Identify which cell holds the provided text, then report its [x, y] central coordinate. 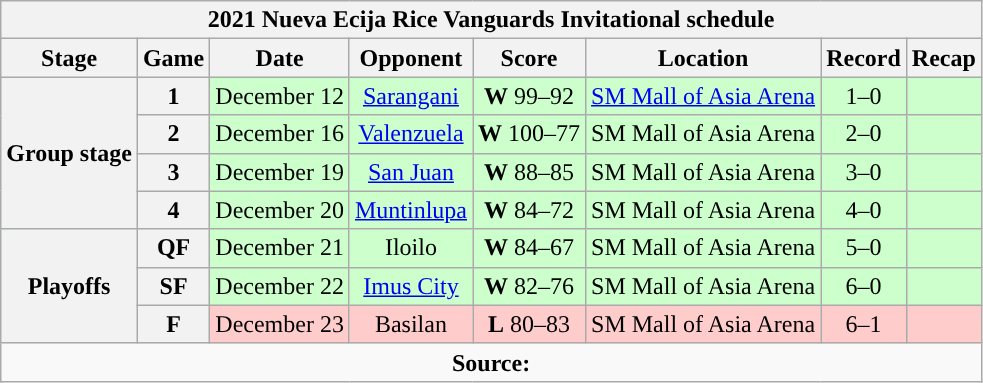
W 88–85 [528, 172]
Stage [70, 58]
W 82–76 [528, 286]
6–0 [864, 286]
Valenzuela [410, 134]
SF [173, 286]
6–1 [864, 324]
Imus City [410, 286]
Playoffs [70, 286]
December 19 [280, 172]
2021 Nueva Ecija Rice Vanguards Invitational schedule [492, 20]
December 21 [280, 248]
San Juan [410, 172]
5–0 [864, 248]
3–0 [864, 172]
Iloilo [410, 248]
Basilan [410, 324]
December 20 [280, 210]
Recap [944, 58]
W 99–92 [528, 96]
Group stage [70, 153]
4 [173, 210]
L 80–83 [528, 324]
Source: [492, 362]
Score [528, 58]
2–0 [864, 134]
Muntinlupa [410, 210]
1–0 [864, 96]
Date [280, 58]
QF [173, 248]
December 22 [280, 286]
December 23 [280, 324]
Record [864, 58]
Sarangani [410, 96]
2 [173, 134]
W 84–67 [528, 248]
3 [173, 172]
Opponent [410, 58]
1 [173, 96]
Location [704, 58]
F [173, 324]
W 100–77 [528, 134]
4–0 [864, 210]
Game [173, 58]
December 12 [280, 96]
W 84–72 [528, 210]
December 16 [280, 134]
